Scan for the cell matching the given text and deliver its [X, Y] coordinate at center. 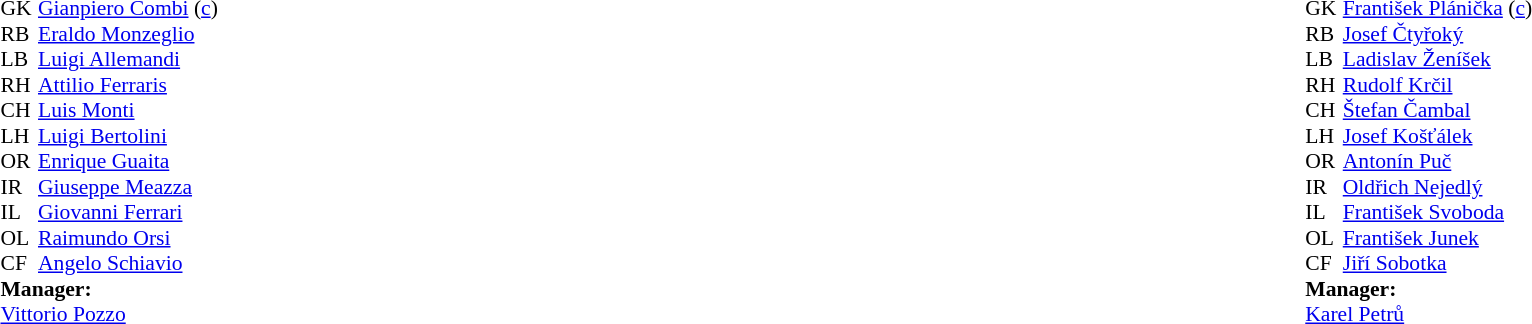
Štefan Čambal [1438, 111]
Luigi Bertolini [128, 136]
Rudolf Krčil [1438, 85]
Eraldo Monzeglio [128, 34]
Luigi Allemandi [128, 59]
František Junek [1438, 238]
Enrique Guaita [128, 161]
Raimundo Orsi [128, 238]
Josef Košťálek [1438, 136]
Josef Čtyřoký [1438, 34]
Luis Monti [128, 111]
Giovanni Ferrari [128, 213]
Oldřich Nejedlý [1438, 187]
František Svoboda [1438, 213]
Attilio Ferraris [128, 85]
Giuseppe Meazza [128, 187]
Jiří Sobotka [1438, 263]
Ladislav Ženíšek [1438, 59]
Angelo Schiavio [128, 263]
Antonín Puč [1438, 161]
